Find where the given text appears and provide that cell's center as [x, y] coordinate. 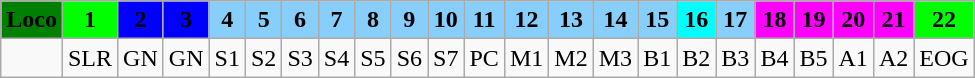
S4 [336, 58]
17 [736, 20]
8 [373, 20]
1 [90, 20]
16 [696, 20]
12 [526, 20]
S2 [263, 58]
11 [484, 20]
B5 [814, 58]
A2 [893, 58]
S5 [373, 58]
5 [263, 20]
S6 [409, 58]
9 [409, 20]
M3 [615, 58]
4 [227, 20]
S3 [300, 58]
S7 [446, 58]
7 [336, 20]
13 [571, 20]
3 [186, 20]
B3 [736, 58]
B4 [774, 58]
B2 [696, 58]
EOG [944, 58]
PC [484, 58]
18 [774, 20]
B1 [658, 58]
A1 [853, 58]
M2 [571, 58]
6 [300, 20]
15 [658, 20]
Loco [32, 20]
21 [893, 20]
10 [446, 20]
2 [141, 20]
19 [814, 20]
14 [615, 20]
M1 [526, 58]
20 [853, 20]
22 [944, 20]
S1 [227, 58]
SLR [90, 58]
